Scan for the cell matching the given text and deliver its [x, y] coordinate at center. 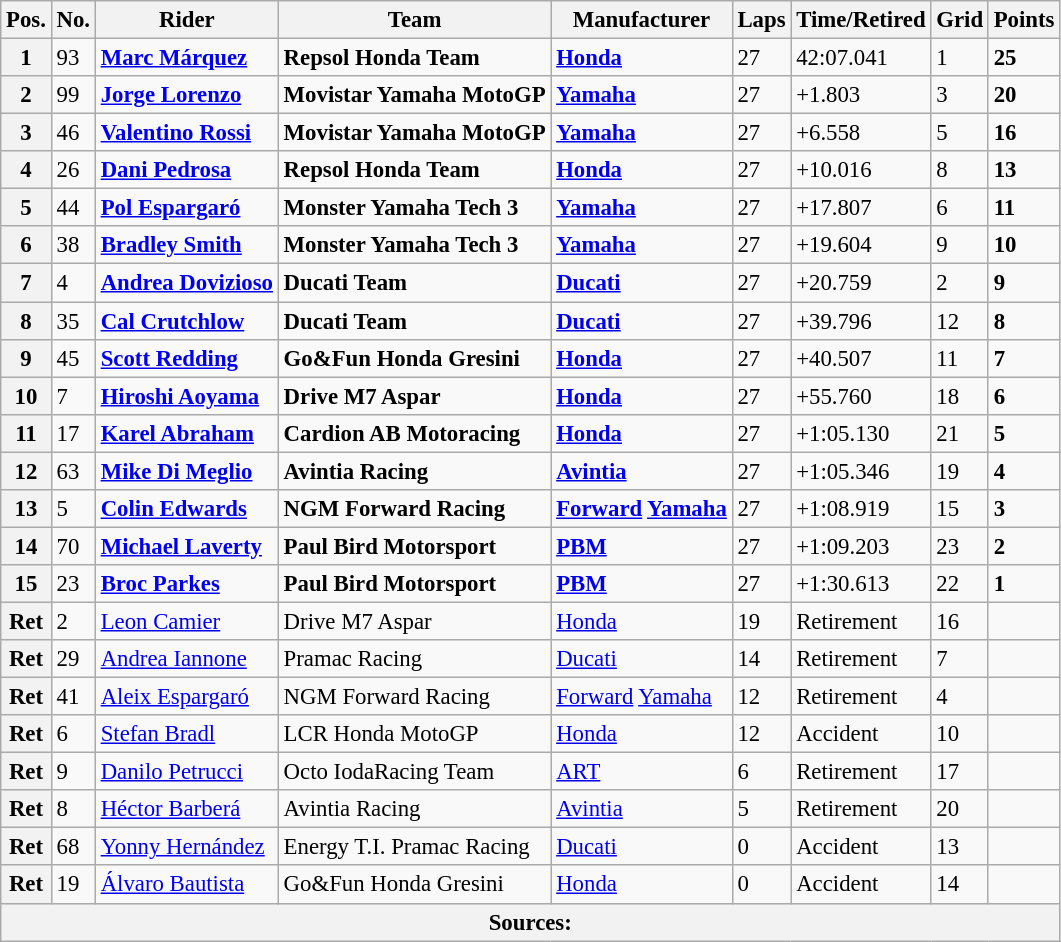
Octo IodaRacing Team [414, 772]
Energy T.I. Pramac Racing [414, 847]
Leon Camier [186, 621]
+1:05.346 [861, 471]
38 [73, 245]
+55.760 [861, 396]
ART [642, 772]
+20.759 [861, 283]
+19.604 [861, 245]
Colin Edwards [186, 509]
41 [73, 697]
29 [73, 659]
35 [73, 321]
Time/Retired [861, 20]
Points [1024, 20]
46 [73, 133]
Dani Pedrosa [186, 170]
Hiroshi Aoyama [186, 396]
Mike Di Meglio [186, 471]
Broc Parkes [186, 584]
Álvaro Bautista [186, 885]
42:07.041 [861, 58]
Pos. [26, 20]
Valentino Rossi [186, 133]
44 [73, 208]
Danilo Petrucci [186, 772]
70 [73, 546]
+17.807 [861, 208]
18 [960, 396]
+1:30.613 [861, 584]
Aleix Espargaró [186, 697]
+10.016 [861, 170]
25 [1024, 58]
Héctor Barberá [186, 809]
Grid [960, 20]
+40.507 [861, 358]
Yonny Hernández [186, 847]
+1.803 [861, 95]
Stefan Bradl [186, 734]
Karel Abraham [186, 433]
LCR Honda MotoGP [414, 734]
21 [960, 433]
99 [73, 95]
Laps [762, 20]
Andrea Dovizioso [186, 283]
Bradley Smith [186, 245]
Team [414, 20]
Sources: [530, 922]
No. [73, 20]
Cardion AB Motoracing [414, 433]
Pramac Racing [414, 659]
+39.796 [861, 321]
93 [73, 58]
+1:09.203 [861, 546]
45 [73, 358]
26 [73, 170]
Michael Laverty [186, 546]
Manufacturer [642, 20]
Andrea Iannone [186, 659]
Pol Espargaró [186, 208]
Cal Crutchlow [186, 321]
Scott Redding [186, 358]
+1:05.130 [861, 433]
+1:08.919 [861, 509]
63 [73, 471]
+6.558 [861, 133]
Marc Márquez [186, 58]
22 [960, 584]
Rider [186, 20]
68 [73, 847]
Jorge Lorenzo [186, 95]
